Return the (X, Y) coordinate for the center point of the cell that contains the specified text.  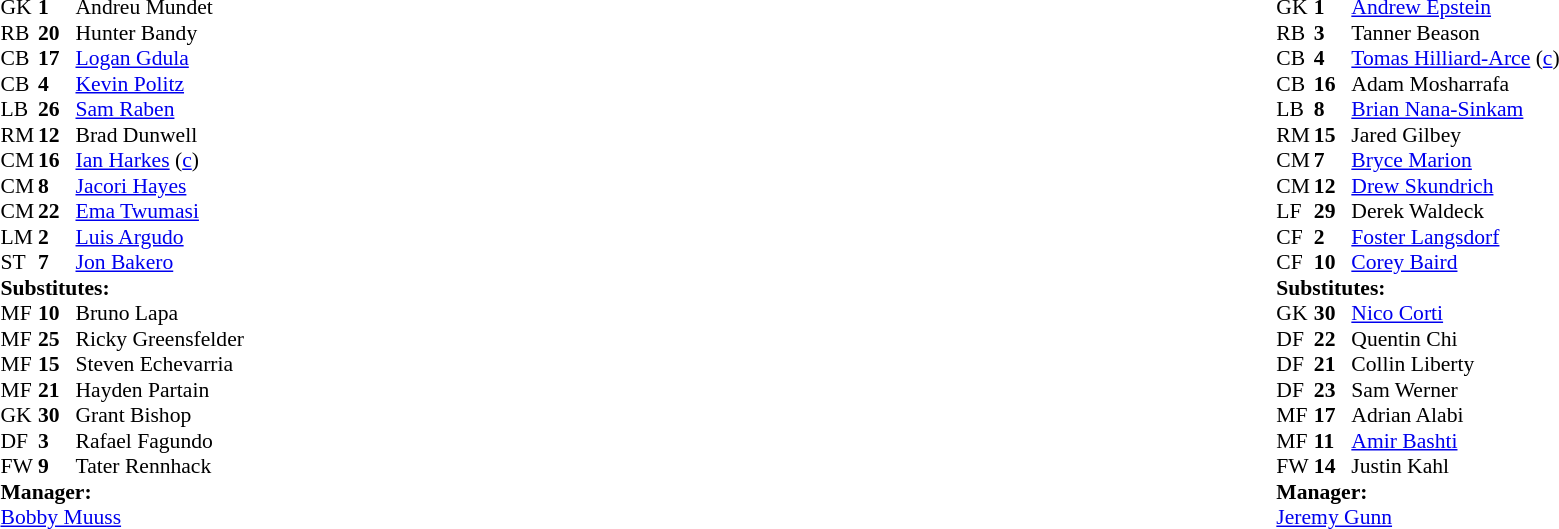
Ema Twumasi (160, 211)
Sam Werner (1455, 390)
25 (57, 339)
Corey Baird (1455, 263)
Grant Bishop (160, 415)
23 (1333, 390)
Steven Echevarria (160, 365)
Justin Kahl (1455, 467)
Quentin Chi (1455, 339)
Amir Bashti (1455, 441)
11 (1333, 441)
29 (1333, 211)
LF (1295, 211)
Jared Gilbey (1455, 135)
Ricky Greensfelder (160, 339)
Adrian Alabi (1455, 415)
20 (57, 33)
Collin Liberty (1455, 365)
Sam Raben (160, 109)
Bryce Marion (1455, 161)
Foster Langsdorf (1455, 237)
26 (57, 109)
14 (1333, 467)
Adam Mosharrafa (1455, 84)
Jacori Hayes (160, 186)
Nico Corti (1455, 313)
Hayden Partain (160, 390)
Tomas Hilliard-Arce (c) (1455, 59)
Luis Argudo (160, 237)
Brad Dunwell (160, 135)
ST (19, 263)
Ian Harkes (c) (160, 161)
Hunter Bandy (160, 33)
LM (19, 237)
Brian Nana-Sinkam (1455, 109)
Logan Gdula (160, 59)
Tater Rennhack (160, 467)
Derek Waldeck (1455, 211)
Bruno Lapa (160, 313)
9 (57, 467)
Drew Skundrich (1455, 186)
Jon Bakero (160, 263)
Rafael Fagundo (160, 441)
Tanner Beason (1455, 33)
Kevin Politz (160, 84)
